Detect which cell encompasses the target text, then output its (x, y) center coordinate. 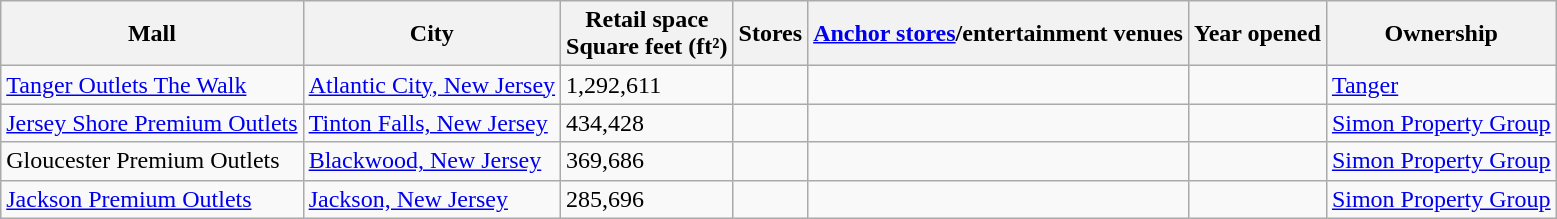
Blackwood, New Jersey (432, 161)
Atlantic City, New Jersey (432, 85)
Tanger Outlets The Walk (152, 85)
Jackson, New Jersey (432, 199)
369,686 (647, 161)
Tinton Falls, New Jersey (432, 123)
Stores (770, 34)
Anchor stores/entertainment venues (998, 34)
Jackson Premium Outlets (152, 199)
Jersey Shore Premium Outlets (152, 123)
285,696 (647, 199)
Year opened (1257, 34)
City (432, 34)
Retail spaceSquare feet (ft²) (647, 34)
Gloucester Premium Outlets (152, 161)
Tanger (1441, 85)
434,428 (647, 123)
Ownership (1441, 34)
Mall (152, 34)
1,292,611 (647, 85)
